Scan for the cell matching the given text and deliver its [x, y] coordinate at center. 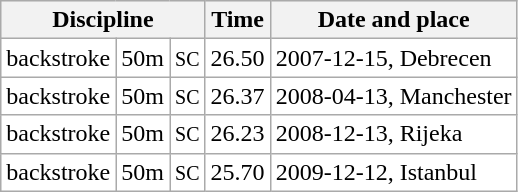
2008-12-13, Rijeka [394, 134]
Discipline [103, 20]
2008-04-13, Manchester [394, 96]
26.50 [238, 58]
25.70 [238, 172]
2009-12-12, Istanbul [394, 172]
26.23 [238, 134]
26.37 [238, 96]
Time [238, 20]
Date and place [394, 20]
2007-12-15, Debrecen [394, 58]
